Identify which cell holds the provided text, then report its (x, y) central coordinate. 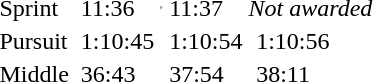
1:10:45 (117, 41)
1:10:54 (206, 41)
